From the cell containing the given text, extract its center point as (X, Y) coordinate. 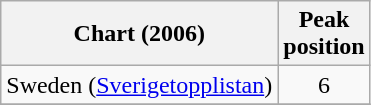
6 (324, 85)
Sweden (Sverigetopplistan) (140, 85)
Chart (2006) (140, 34)
Peakposition (324, 34)
